Find where the given text appears and provide that cell's center as (x, y) coordinate. 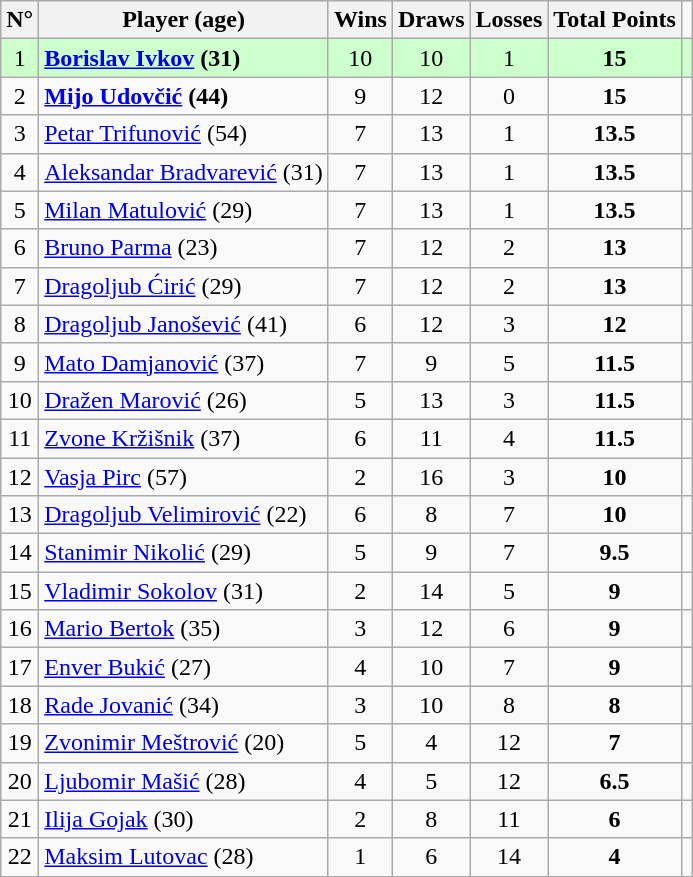
Mario Bertok (35) (184, 629)
Stanimir Nikolić (29) (184, 553)
Losses (509, 20)
Bruno Parma (23) (184, 248)
Mato Damjanović (37) (184, 362)
Wins (360, 20)
Borislav Ivkov (31) (184, 58)
Vladimir Sokolov (31) (184, 591)
21 (20, 819)
Dragoljub Velimirović (22) (184, 515)
Enver Bukić (27) (184, 667)
0 (509, 96)
Mijo Udovčić (44) (184, 96)
Rade Jovanić (34) (184, 705)
19 (20, 743)
18 (20, 705)
Zvonimir Meštrović (20) (184, 743)
Total Points (615, 20)
Zvone Kržišnik (37) (184, 438)
6.5 (615, 781)
20 (20, 781)
17 (20, 667)
Dragoljub Ćirić (29) (184, 286)
Dragoljub Janošević (41) (184, 324)
Ilija Gojak (30) (184, 819)
Milan Matulović (29) (184, 210)
Dražen Marović (26) (184, 400)
22 (20, 857)
Maksim Lutovac (28) (184, 857)
Vasja Pirc (57) (184, 477)
Player (age) (184, 20)
Draws (431, 20)
N° (20, 20)
Ljubomir Mašić (28) (184, 781)
9.5 (615, 553)
Aleksandar Bradvarević (31) (184, 172)
Petar Trifunović (54) (184, 134)
